Provide the [X, Y] coordinate of the cell's center where the given text is located.  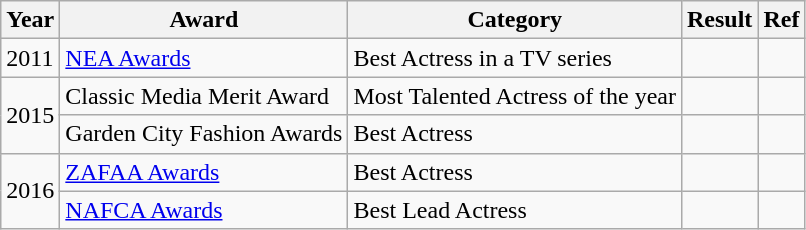
Category [515, 20]
ZAFAA Awards [204, 172]
2011 [30, 58]
Year [30, 20]
Result [719, 20]
Most Talented Actress of the year [515, 96]
NAFCA Awards [204, 210]
Classic Media Merit Award [204, 96]
Award [204, 20]
2016 [30, 191]
NEA Awards [204, 58]
2015 [30, 115]
Best Actress in a TV series [515, 58]
Best Lead Actress [515, 210]
Ref [782, 20]
Garden City Fashion Awards [204, 134]
